Scan for the cell matching the given text and deliver its (x, y) coordinate at center. 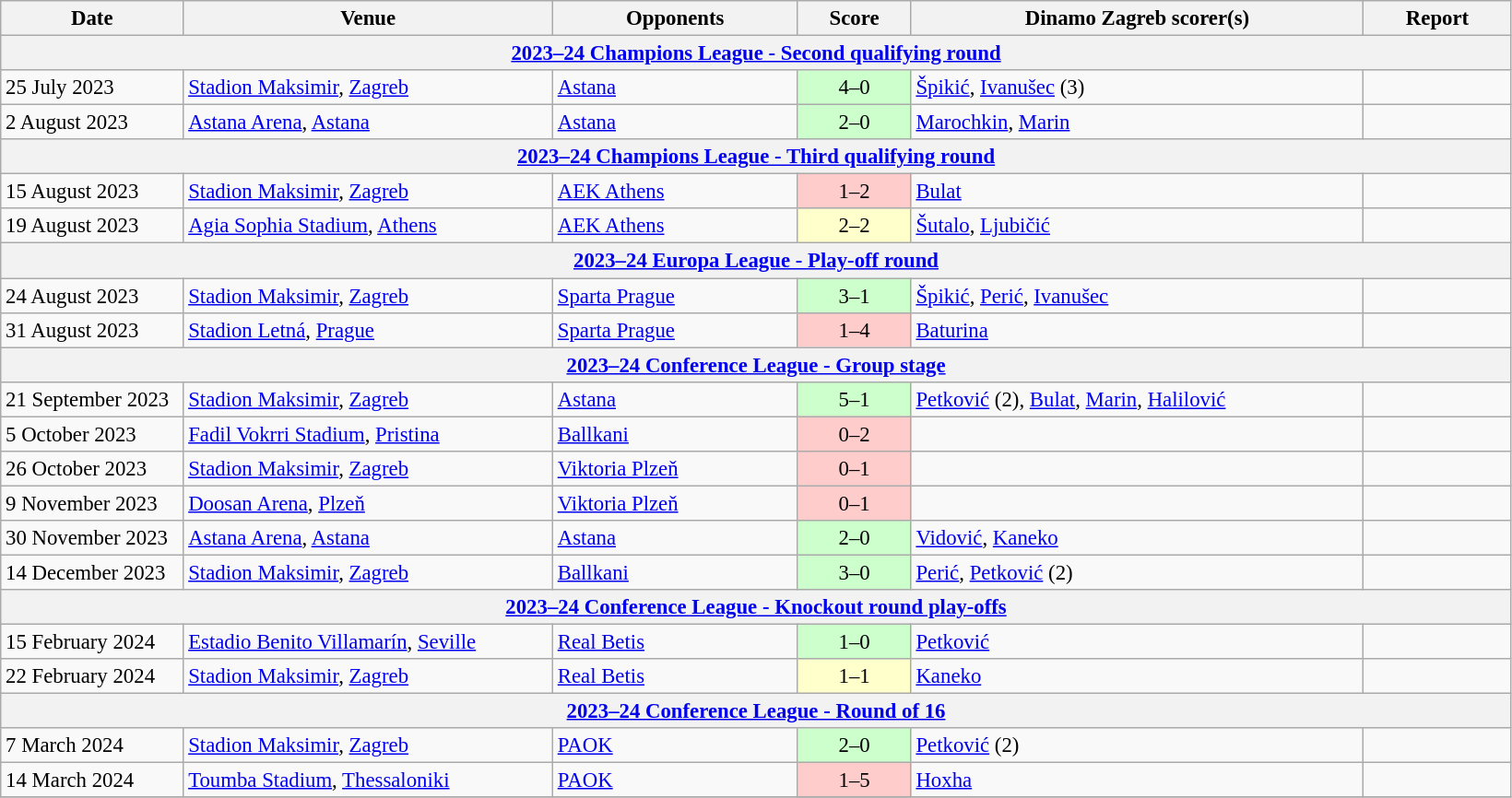
Šutalo, Ljubičić (1138, 226)
Estadio Benito Villamarín, Seville (369, 642)
31 August 2023 (92, 330)
Baturina (1138, 330)
3–0 (854, 572)
Bulat (1138, 192)
Petković (2), Bulat, Marin, Halilović (1138, 399)
Hoxha (1138, 780)
1–5 (854, 780)
2023–24 Conference League - Round of 16 (756, 711)
26 October 2023 (92, 469)
Stadion Letná, Prague (369, 330)
25 July 2023 (92, 88)
3–1 (854, 296)
2023–24 Conference League - Group stage (756, 365)
Report (1438, 18)
Doosan Arena, Plzeň (369, 503)
15 February 2024 (92, 642)
30 November 2023 (92, 538)
Fadil Vokrri Stadium, Pristina (369, 434)
2023–24 Champions League - Third qualifying round (756, 157)
Špikić, Perić, Ivanušec (1138, 296)
Kaneko (1138, 676)
1–1 (854, 676)
Agia Sophia Stadium, Athens (369, 226)
1–4 (854, 330)
14 March 2024 (92, 780)
Venue (369, 18)
Vidović, Kaneko (1138, 538)
Score (854, 18)
24 August 2023 (92, 296)
Petković (1138, 642)
Date (92, 18)
19 August 2023 (92, 226)
Petković (2) (1138, 745)
4–0 (854, 88)
Špikić, Ivanušec (3) (1138, 88)
0–2 (854, 434)
15 August 2023 (92, 192)
7 March 2024 (92, 745)
5 October 2023 (92, 434)
21 September 2023 (92, 399)
2023–24 Champions League - Second qualifying round (756, 53)
2023–24 Europa League - Play-off round (756, 261)
2–2 (854, 226)
1–2 (854, 192)
14 December 2023 (92, 572)
1–0 (854, 642)
Dinamo Zagreb scorer(s) (1138, 18)
22 February 2024 (92, 676)
Toumba Stadium, Thessaloniki (369, 780)
2023–24 Conference League - Knockout round play-offs (756, 607)
Perić, Petković (2) (1138, 572)
Marochkin, Marin (1138, 123)
5–1 (854, 399)
2 August 2023 (92, 123)
Opponents (675, 18)
9 November 2023 (92, 503)
